Find where the given text appears and provide that cell's center as (x, y) coordinate. 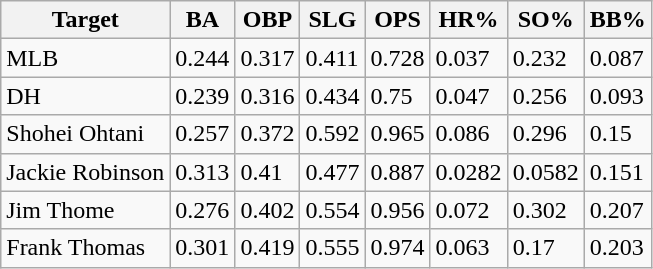
MLB (86, 58)
0.037 (468, 58)
OPS (398, 20)
0.15 (618, 134)
Frank Thomas (86, 248)
SLG (332, 20)
0.087 (618, 58)
0.477 (332, 172)
0.965 (398, 134)
DH (86, 96)
0.244 (202, 58)
0.956 (398, 210)
BA (202, 20)
0.728 (398, 58)
0.047 (468, 96)
SO% (546, 20)
0.072 (468, 210)
0.554 (332, 210)
0.592 (332, 134)
OBP (268, 20)
0.887 (398, 172)
Jackie Robinson (86, 172)
0.0582 (546, 172)
0.41 (268, 172)
HR% (468, 20)
0.0282 (468, 172)
0.372 (268, 134)
0.232 (546, 58)
0.402 (268, 210)
0.974 (398, 248)
0.093 (618, 96)
0.301 (202, 248)
0.239 (202, 96)
Jim Thome (86, 210)
0.207 (618, 210)
0.296 (546, 134)
0.203 (618, 248)
0.75 (398, 96)
Target (86, 20)
0.256 (546, 96)
0.434 (332, 96)
0.419 (268, 248)
0.302 (546, 210)
0.151 (618, 172)
0.555 (332, 248)
0.317 (268, 58)
0.316 (268, 96)
0.313 (202, 172)
0.411 (332, 58)
0.276 (202, 210)
Shohei Ohtani (86, 134)
BB% (618, 20)
0.257 (202, 134)
0.063 (468, 248)
0.086 (468, 134)
0.17 (546, 248)
